Extract the (x, y) coordinate from the center of the cell holding the provided text.  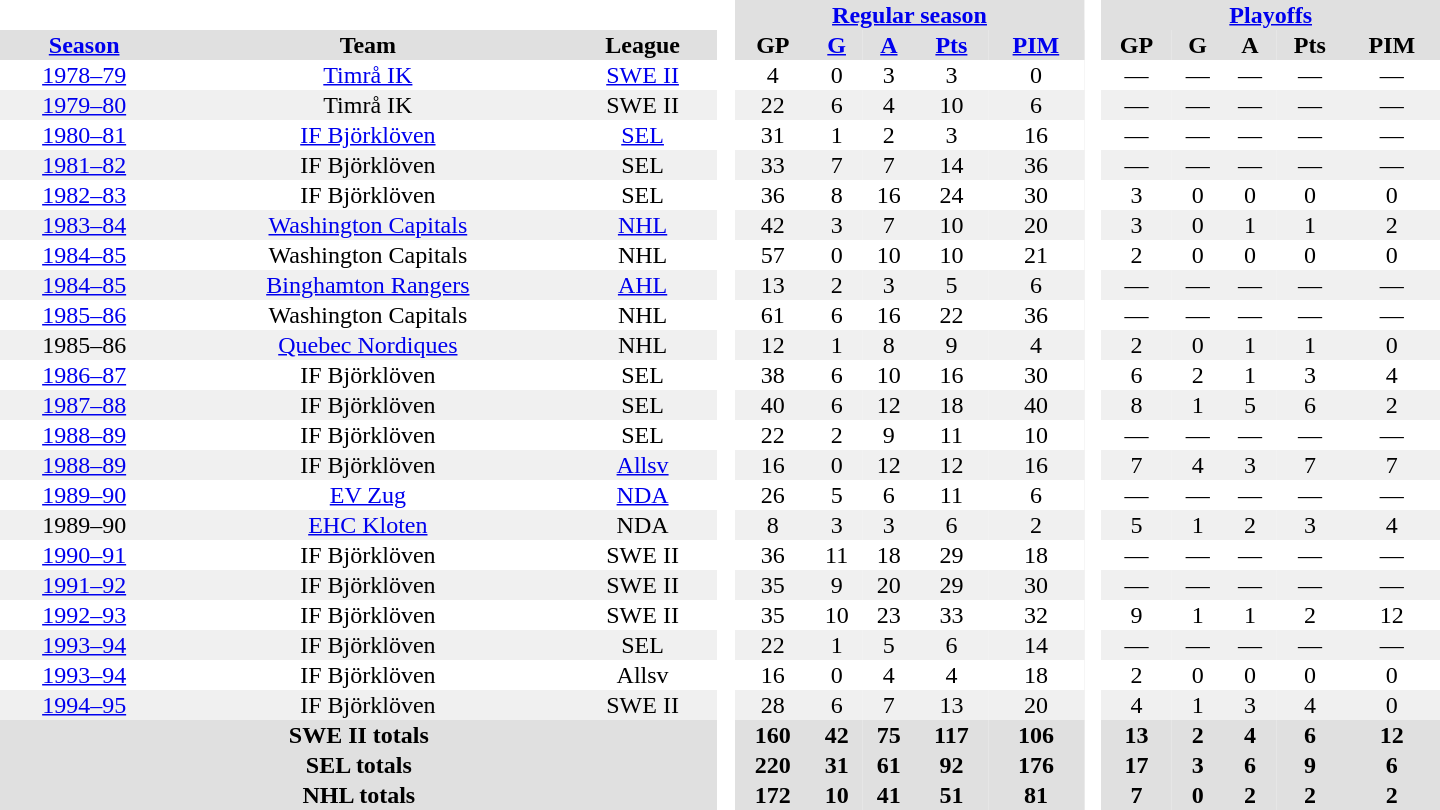
EV Zug (368, 495)
28 (772, 705)
1980–81 (84, 135)
26 (772, 495)
1986–87 (84, 375)
24 (952, 195)
1982–83 (84, 195)
1994–95 (84, 705)
38 (772, 375)
23 (889, 615)
Playoffs (1270, 15)
75 (889, 735)
176 (1036, 765)
Binghamton Rangers (368, 285)
117 (952, 735)
Team (368, 45)
Quebec Nordiques (368, 345)
1978–79 (84, 75)
106 (1036, 735)
EHC Kloten (368, 525)
220 (772, 765)
SWE II totals (359, 735)
57 (772, 255)
172 (772, 795)
81 (1036, 795)
32 (1036, 615)
1991–92 (84, 585)
1987–88 (84, 405)
Regular season (910, 15)
NHL totals (359, 795)
41 (889, 795)
Season (84, 45)
160 (772, 735)
21 (1036, 255)
17 (1136, 765)
51 (952, 795)
League (642, 45)
AHL (642, 285)
1992–93 (84, 615)
1990–91 (84, 555)
1981–82 (84, 165)
SEL totals (359, 765)
1983–84 (84, 225)
1979–80 (84, 105)
92 (952, 765)
